Locate the cell with the specified text and output its (X, Y) center coordinate. 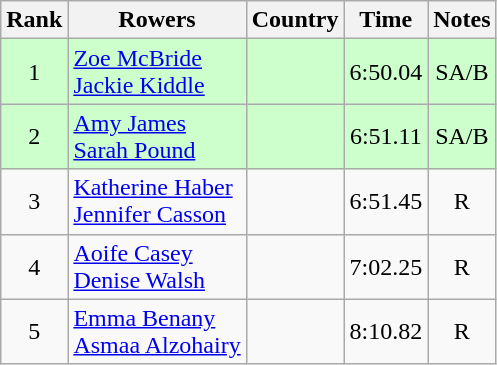
6:51.45 (386, 202)
7:02.25 (386, 266)
Time (386, 20)
Katherine HaberJennifer Casson (157, 202)
Rowers (157, 20)
Country (295, 20)
5 (34, 332)
Aoife CaseyDenise Walsh (157, 266)
Amy JamesSarah Pound (157, 136)
6:50.04 (386, 72)
2 (34, 136)
6:51.11 (386, 136)
Zoe McBrideJackie Kiddle (157, 72)
3 (34, 202)
8:10.82 (386, 332)
Notes (462, 20)
1 (34, 72)
4 (34, 266)
Rank (34, 20)
Emma BenanyAsmaa Alzohairy (157, 332)
